Output the [X, Y] coordinate of the center of the cell containing the given text.  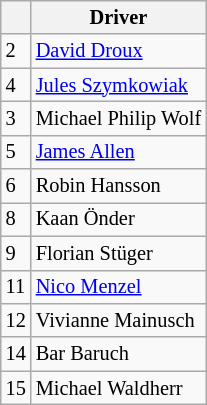
Nico Menzel [118, 287]
Robin Hansson [118, 186]
3 [16, 118]
Florian Stüger [118, 253]
Michael Waldherr [118, 388]
6 [16, 186]
9 [16, 253]
Vivianne Mainusch [118, 320]
James Allen [118, 152]
Kaan Önder [118, 219]
8 [16, 219]
Michael Philip Wolf [118, 118]
15 [16, 388]
5 [16, 152]
David Droux [118, 51]
14 [16, 354]
Bar Baruch [118, 354]
11 [16, 287]
Driver [118, 17]
Jules Szymkowiak [118, 85]
4 [16, 85]
12 [16, 320]
2 [16, 51]
